Output the (X, Y) coordinate of the center of the cell containing the given text.  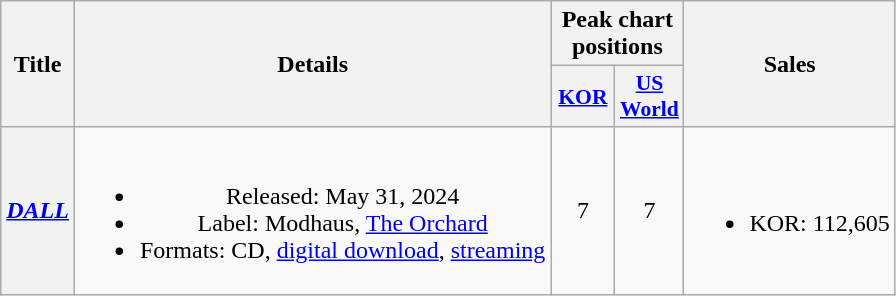
Released: May 31, 2024Label: Modhaus, The OrchardFormats: CD, digital download, streaming (312, 210)
Sales (790, 64)
KOR (583, 96)
Title (38, 64)
KOR: 112,605 (790, 210)
Details (312, 64)
DALL (38, 210)
Peak chart positions (618, 34)
USWorld (650, 96)
